Capture the cell that displays the provided text and extract its (X, Y) central coordinate. 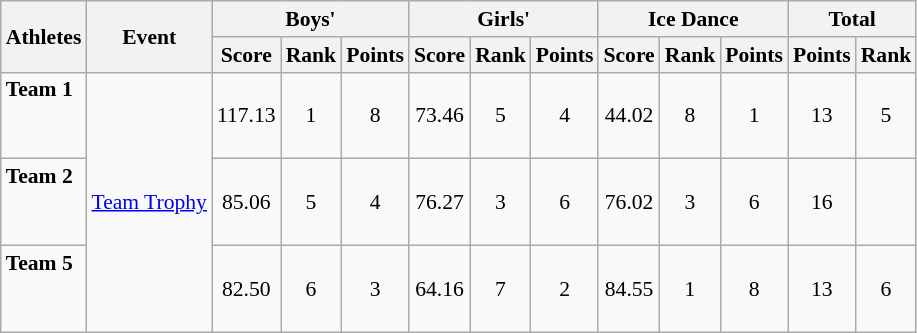
Athletes (44, 36)
Team 1 (44, 116)
64.16 (440, 290)
85.06 (246, 202)
117.13 (246, 116)
Ice Dance (693, 19)
2 (565, 290)
16 (822, 202)
82.50 (246, 290)
7 (500, 290)
Total (852, 19)
44.02 (628, 116)
84.55 (628, 290)
76.02 (628, 202)
Team Trophy (149, 202)
Boys' (310, 19)
Event (149, 36)
Team 5 (44, 290)
Girls' (504, 19)
73.46 (440, 116)
Team 2 (44, 202)
76.27 (440, 202)
